From the cell containing the given text, extract its center point as (x, y) coordinate. 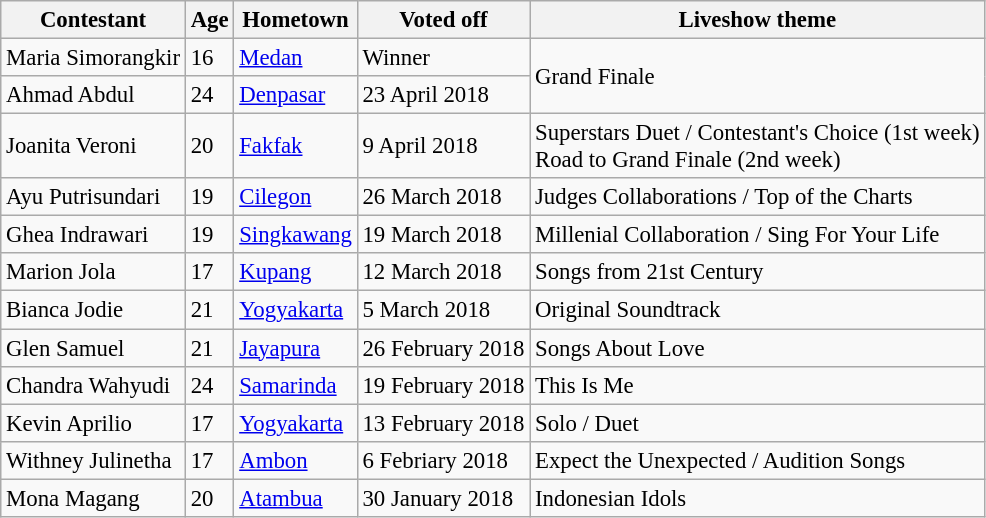
Original Soundtrack (758, 310)
Cilegon (296, 197)
Voted off (444, 20)
26 March 2018 (444, 197)
30 January 2018 (444, 498)
Samarinda (296, 385)
Millenial Collaboration / Sing For Your Life (758, 235)
Kevin Aprilio (94, 423)
19 March 2018 (444, 235)
5 March 2018 (444, 310)
Liveshow theme (758, 20)
19 February 2018 (444, 385)
Maria Simorangkir (94, 58)
Superstars Duet / Contestant's Choice (1st week)Road to Grand Finale (2nd week) (758, 146)
Ambon (296, 460)
16 (210, 58)
Jayapura (296, 348)
Withney Julinetha (94, 460)
Solo / Duet (758, 423)
Ghea Indrawari (94, 235)
13 February 2018 (444, 423)
26 February 2018 (444, 348)
Singkawang (296, 235)
Songs from 21st Century (758, 273)
Expect the Unexpected / Audition Songs (758, 460)
Fakfak (296, 146)
Ahmad Abdul (94, 95)
Contestant (94, 20)
Indonesian Idols (758, 498)
This Is Me (758, 385)
Atambua (296, 498)
Chandra Wahyudi (94, 385)
Medan (296, 58)
6 Febriary 2018 (444, 460)
23 April 2018 (444, 95)
Grand Finale (758, 76)
Marion Jola (94, 273)
Denpasar (296, 95)
Glen Samuel (94, 348)
Mona Magang (94, 498)
Winner (444, 58)
9 April 2018 (444, 146)
Judges Collaborations / Top of the Charts (758, 197)
Kupang (296, 273)
Age (210, 20)
Bianca Jodie (94, 310)
Ayu Putrisundari (94, 197)
Hometown (296, 20)
12 March 2018 (444, 273)
Songs About Love (758, 348)
Joanita Veroni (94, 146)
